Output the [x, y] coordinate of the center of the cell containing the given text.  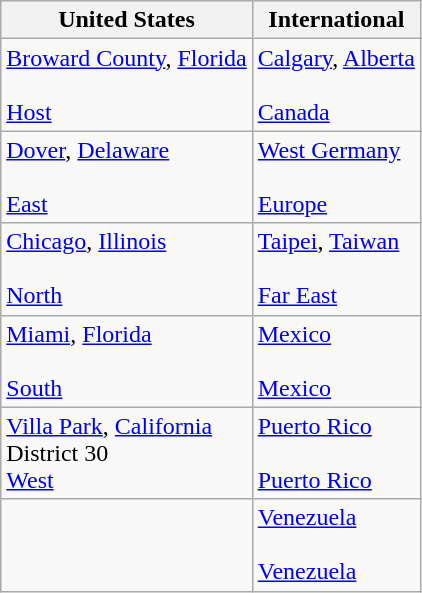
MexicoMexico [336, 361]
Puerto RicoPuerto Rico [336, 453]
West GermanyEurope [336, 177]
United States [126, 20]
Calgary, AlbertaCanada [336, 85]
VenezuelaVenezuela [336, 545]
Broward County, FloridaHost [126, 85]
International [336, 20]
Dover, DelawareEast [126, 177]
Taipei, TaiwanFar East [336, 269]
Miami, FloridaSouth [126, 361]
Villa Park, CaliforniaDistrict 30West [126, 453]
Chicago, IllinoisNorth [126, 269]
